Capture the cell that displays the provided text and extract its (X, Y) central coordinate. 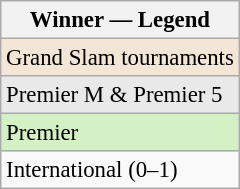
Premier M & Premier 5 (120, 95)
International (0–1) (120, 170)
Grand Slam tournaments (120, 58)
Winner — Legend (120, 20)
Premier (120, 133)
